From the cell containing the given text, extract its center point as (x, y) coordinate. 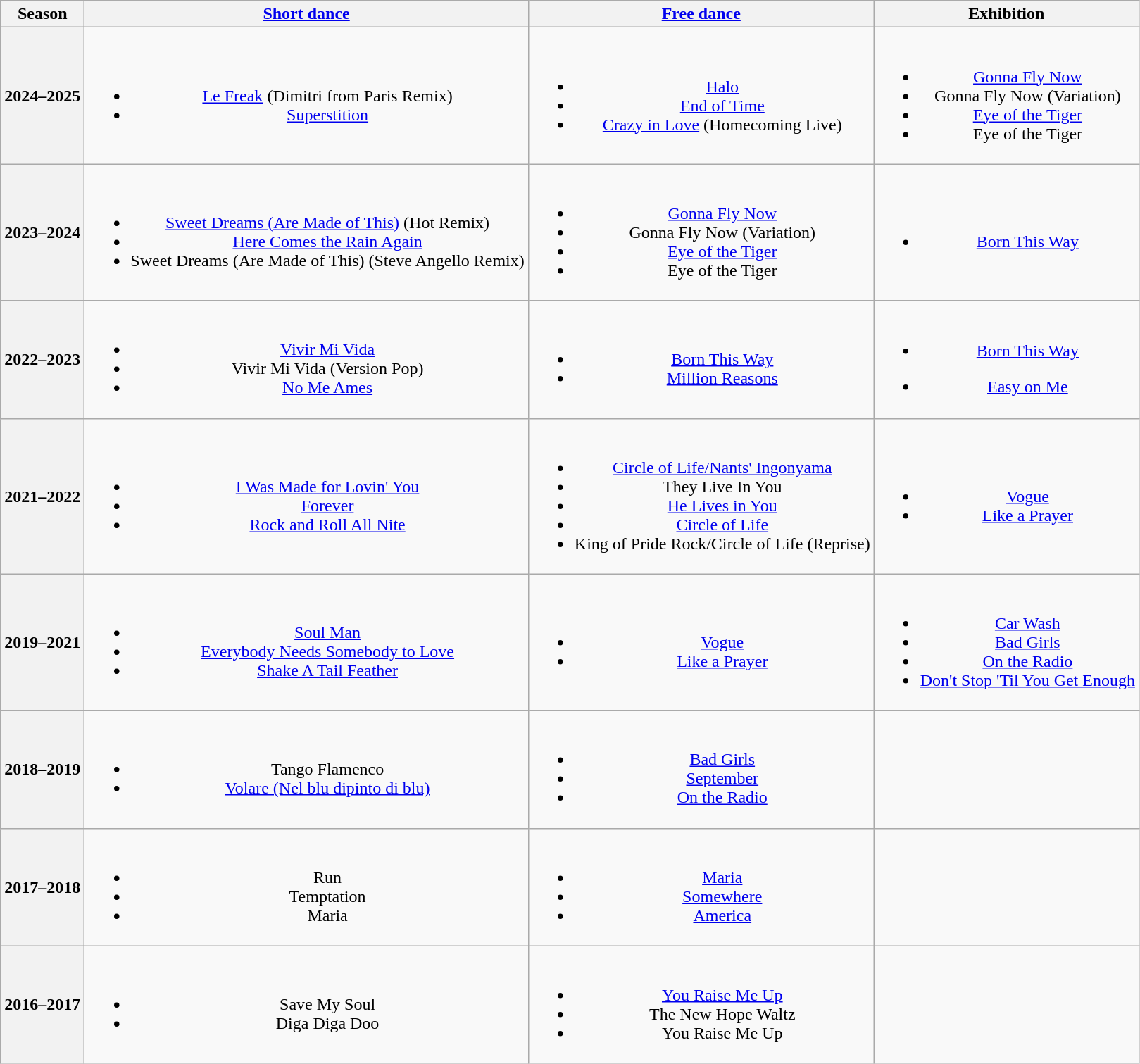
2019–2021 (42, 642)
Car Wash Bad GirlsOn the Radio Don't Stop 'Til You Get Enough (1006, 642)
2023–2024 (42, 232)
2024–2025 (42, 96)
Bad Girls September On the Radio (701, 769)
Born This WayMillion Reasons (701, 359)
Soul Man Everybody Needs Somebody to Love Shake A Tail Feather (306, 642)
HaloEnd of TimeCrazy in Love (Homecoming Live) (701, 96)
Born This Way (1006, 232)
Le Freak (Dimitri from Paris Remix) Superstition (306, 96)
Free dance (701, 14)
Maria SomewhereAmerica (701, 887)
2016–2017 (42, 1004)
Born This Way Easy on Me (1006, 359)
Vivir Mi VidaVivir Mi Vida (Version Pop) No Me Ames (306, 359)
Tango Flamenco Volare (Nel blu dipinto di blu) (306, 769)
I Was Made for Lovin' You Forever Rock and Roll All Nite (306, 496)
2021–2022 (42, 496)
2018–2019 (42, 769)
Save My Soul Diga Diga Doo (306, 1004)
2017–2018 (42, 887)
Sweet Dreams (Are Made of This) (Hot Remix)Here Comes the Rain AgainSweet Dreams (Are Made of This) (Steve Angello Remix) (306, 232)
Season (42, 14)
Circle of Life/Nants' IngonyamaThey Live In YouHe Lives in YouCircle of LifeKing of Pride Rock/Circle of Life (Reprise) (701, 496)
Exhibition (1006, 14)
2022–2023 (42, 359)
You Raise Me Up The New Hope Waltz You Raise Me Up (701, 1004)
Run Temptation Maria (306, 887)
Short dance (306, 14)
